Determine the [X, Y] coordinate at the center of the cell enclosing the given text.  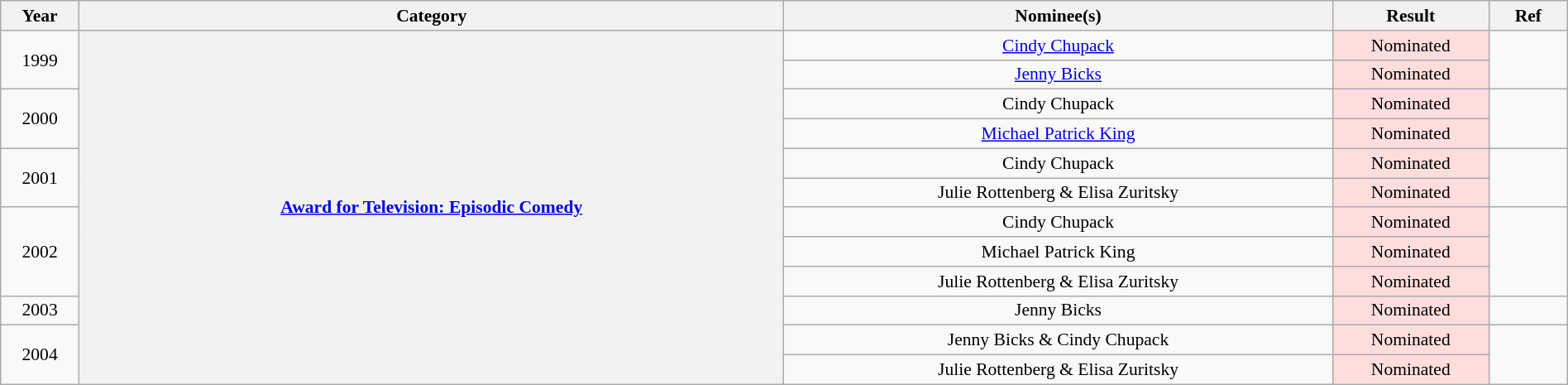
Year [40, 16]
Jenny Bicks & Cindy Chupack [1059, 340]
2002 [40, 252]
2003 [40, 310]
Nominee(s) [1059, 16]
Ref [1528, 16]
Result [1411, 16]
2004 [40, 354]
Category [432, 16]
Award for Television: Episodic Comedy [432, 208]
2001 [40, 177]
1999 [40, 60]
2000 [40, 119]
